Return the [X, Y] coordinate for the center point of the cell that contains the specified text.  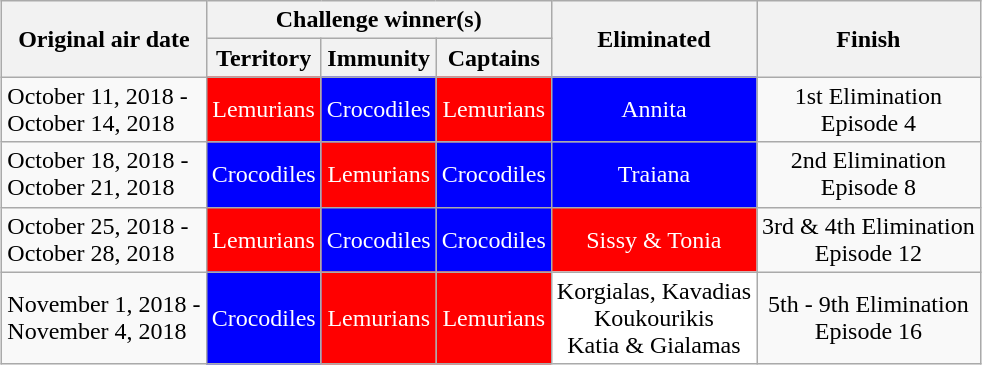
Original air date [104, 39]
October 25, 2018 -October 28, 2018 [104, 240]
November 1, 2018 -November 4, 2018 [104, 318]
2nd EliminationEpisode 8 [869, 174]
Korgialas, Kavadias Koukourikis Katia & Gialamas [654, 318]
1st EliminationEpisode 4 [869, 110]
Immunity [378, 58]
Eliminated [654, 39]
3rd & 4th EliminationEpisode 12 [869, 240]
Sissy & Tonia [654, 240]
Finish [869, 39]
October 18, 2018 -October 21, 2018 [104, 174]
Captains [494, 58]
Annita [654, 110]
Traiana [654, 174]
Territory [264, 58]
Challenge winner(s) [378, 20]
5th - 9th Elimination Episode 16 [869, 318]
October 11, 2018 -October 14, 2018 [104, 110]
